Return the [X, Y] coordinate for the center point of the cell that contains the specified text.  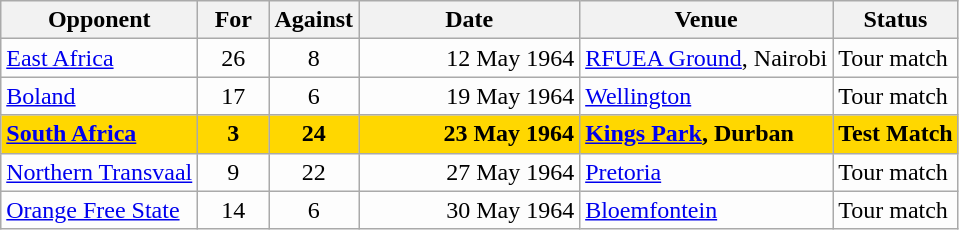
Pretoria [706, 172]
8 [314, 58]
Date [470, 20]
Boland [100, 96]
South Africa [100, 134]
For [234, 20]
27 May 1964 [470, 172]
24 [314, 134]
23 May 1964 [470, 134]
East Africa [100, 58]
Against [314, 20]
19 May 1964 [470, 96]
Wellington [706, 96]
9 [234, 172]
Venue [706, 20]
Status [896, 20]
Opponent [100, 20]
22 [314, 172]
14 [234, 210]
Bloemfontein [706, 210]
26 [234, 58]
Test Match [896, 134]
RFUEA Ground, Nairobi [706, 58]
Orange Free State [100, 210]
30 May 1964 [470, 210]
Kings Park, Durban [706, 134]
17 [234, 96]
12 May 1964 [470, 58]
3 [234, 134]
Northern Transvaal [100, 172]
